For the text-containing cell, return its midpoint in [x, y] coordinate format. 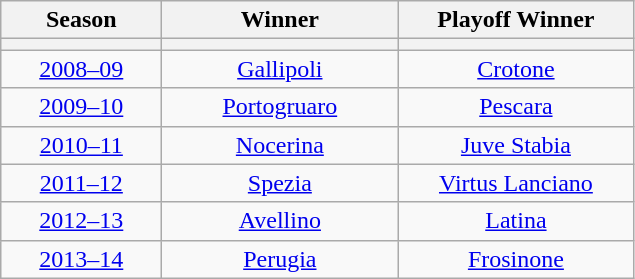
Virtus Lanciano [516, 183]
Season [82, 20]
Winner [280, 20]
2012–13 [82, 221]
Playoff Winner [516, 20]
2008–09 [82, 69]
2009–10 [82, 107]
Nocerina [280, 145]
Juve Stabia [516, 145]
2011–12 [82, 183]
Gallipoli [280, 69]
Avellino [280, 221]
Spezia [280, 183]
Portogruaro [280, 107]
Pescara [516, 107]
Perugia [280, 259]
Frosinone [516, 259]
Crotone [516, 69]
2013–14 [82, 259]
Latina [516, 221]
2010–11 [82, 145]
